Provide the (x, y) coordinate of the cell's center where the given text is located.  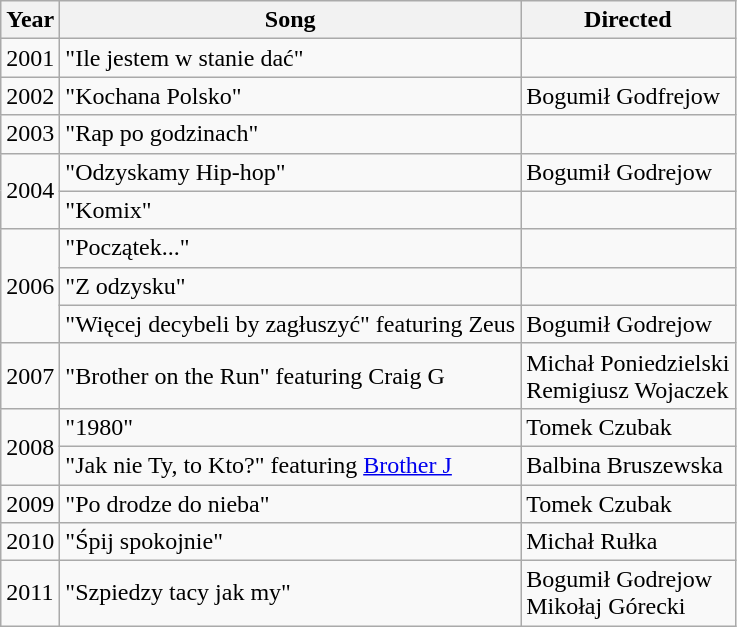
"Więcej decybeli by zagłuszyć" featuring Zeus (290, 324)
2002 (30, 96)
"1980" (290, 427)
"Odzyskamy Hip-hop" (290, 172)
2008 (30, 446)
Bogumił Godrejow Mikołaj Górecki (628, 594)
2001 (30, 58)
"Komix" (290, 210)
Michał Rułka (628, 542)
2010 (30, 542)
2004 (30, 191)
2006 (30, 286)
"Rap po godzinach" (290, 134)
Balbina Bruszewska (628, 465)
2007 (30, 376)
Bogumił Godfrejow (628, 96)
"Jak nie Ty, to Kto?" featuring Brother J (290, 465)
"Po drodze do nieba" (290, 503)
"Początek..." (290, 248)
Michał Poniedzielski Remigiusz Wojaczek (628, 376)
Year (30, 20)
2009 (30, 503)
"Z odzysku" (290, 286)
Directed (628, 20)
"Szpiedzy tacy jak my" (290, 594)
2011 (30, 594)
"Brother on the Run" featuring Craig G (290, 376)
Song (290, 20)
"Kochana Polsko" (290, 96)
"Ile jestem w stanie dać" (290, 58)
"Śpij spokojnie" (290, 542)
2003 (30, 134)
